Return the (X, Y) coordinate for the center point of the cell that contains the specified text.  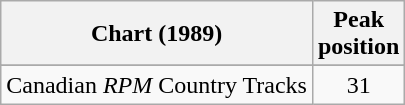
Canadian RPM Country Tracks (157, 85)
31 (358, 85)
Chart (1989) (157, 34)
Peakposition (358, 34)
